Search for the cell housing the specified text and yield its (x, y) center coordinate. 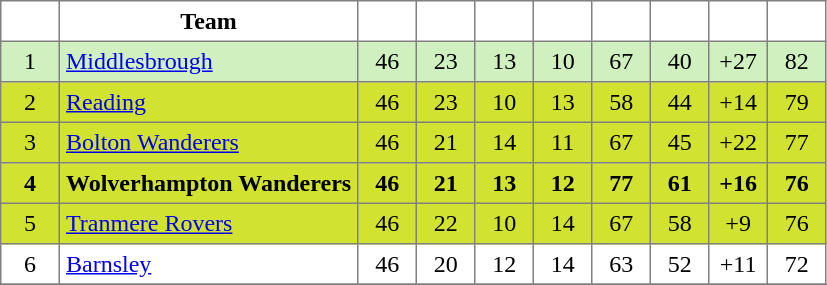
Team (208, 21)
52 (679, 264)
4 (30, 183)
Bolton Wanderers (208, 142)
+22 (738, 142)
Barnsley (208, 264)
Wolverhampton Wanderers (208, 183)
6 (30, 264)
+16 (738, 183)
22 (445, 223)
63 (621, 264)
79 (796, 102)
3 (30, 142)
+11 (738, 264)
1 (30, 61)
5 (30, 223)
82 (796, 61)
44 (679, 102)
61 (679, 183)
Middlesbrough (208, 61)
45 (679, 142)
2 (30, 102)
Reading (208, 102)
40 (679, 61)
11 (562, 142)
+27 (738, 61)
72 (796, 264)
+9 (738, 223)
20 (445, 264)
Tranmere Rovers (208, 223)
+14 (738, 102)
